Identify which cell holds the provided text, then report its (X, Y) central coordinate. 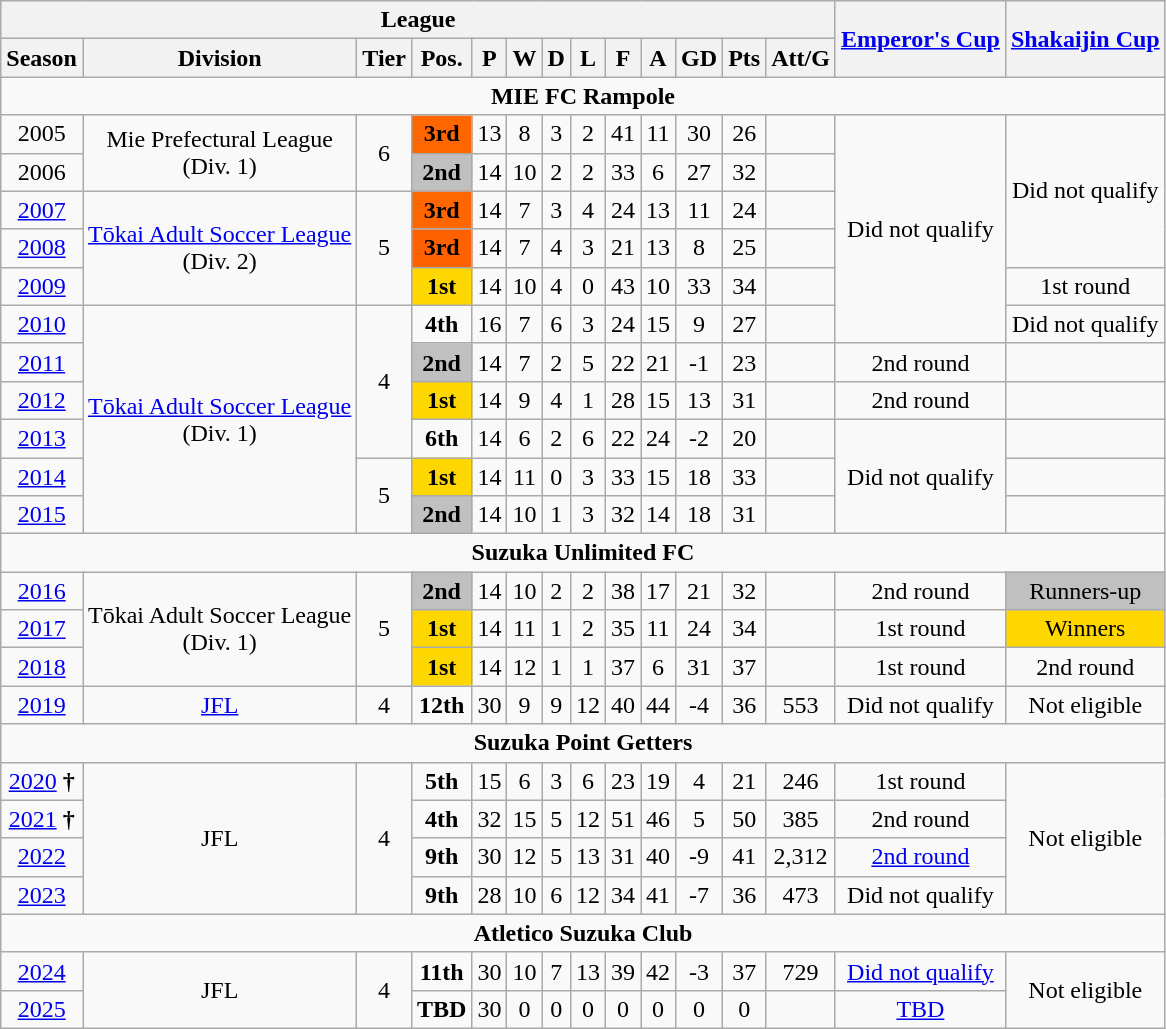
2022 (42, 857)
2018 (42, 667)
Runners-up (1085, 591)
Tōkai Adult Soccer League(Div. 1) (219, 419)
GD (700, 58)
-2 (700, 438)
42 (658, 971)
6th (441, 438)
D (556, 58)
-1 (700, 362)
44 (658, 705)
5th (441, 781)
11th (441, 971)
2019 (42, 705)
2021 † (42, 819)
2011 (42, 362)
Winners (1085, 629)
17 (658, 591)
Shakaijin Cup (1085, 39)
19 (658, 781)
2024 (42, 971)
2005 (42, 134)
2014 (42, 477)
39 (622, 971)
473 (801, 895)
553 (801, 705)
Atletico Suzuka Club (583, 933)
Suzuka Unlimited FC (583, 553)
Emperor's Cup (920, 39)
A (658, 58)
50 (744, 819)
Tōkai Adult Soccer League (Div. 1) (219, 629)
F (622, 58)
2015 (42, 515)
2016 (42, 591)
Mie Prefectural League (Div. 1) (219, 153)
2023 (42, 895)
25 (744, 248)
43 (622, 286)
2020 † (42, 781)
MIE FC Rampole (583, 96)
-9 (700, 857)
2007 (42, 210)
2017 (42, 629)
-7 (700, 895)
51 (622, 819)
-3 (700, 971)
2006 (42, 172)
12th (441, 705)
35 (622, 629)
Pts (744, 58)
385 (801, 819)
246 (801, 781)
26 (744, 134)
20 (744, 438)
2010 (42, 324)
2025 (42, 1009)
Tier (384, 58)
W (524, 58)
2008 (42, 248)
2,312 (801, 857)
Att/G (801, 58)
-4 (700, 705)
46 (658, 819)
Division (219, 58)
L (588, 58)
League (418, 20)
2013 (42, 438)
Season (42, 58)
Pos. (441, 58)
Tōkai Adult Soccer League(Div. 2) (219, 248)
38 (622, 591)
Suzuka Point Getters (583, 743)
P (490, 58)
2009 (42, 286)
729 (801, 971)
2012 (42, 400)
16 (490, 324)
